Return the (x, y) coordinate for the center point of the cell that contains the specified text.  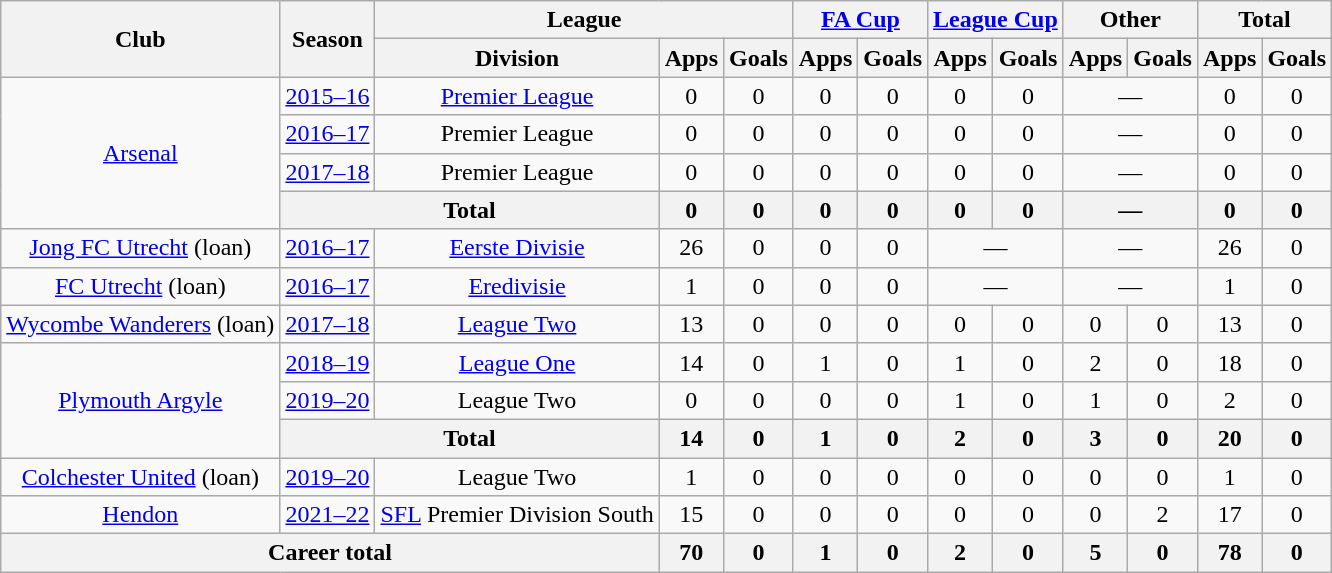
Division (517, 58)
70 (691, 553)
Colchester United (loan) (140, 477)
Plymouth Argyle (140, 400)
League Cup (996, 20)
2018–19 (328, 362)
Arsenal (140, 153)
18 (1229, 362)
Season (328, 39)
2015–16 (328, 96)
League (584, 20)
20 (1229, 438)
Eerste Divisie (517, 248)
15 (691, 515)
Hendon (140, 515)
FA Cup (860, 20)
Club (140, 39)
Wycombe Wanderers (loan) (140, 324)
3 (1095, 438)
17 (1229, 515)
2021–22 (328, 515)
5 (1095, 553)
78 (1229, 553)
Career total (330, 553)
Eredivisie (517, 286)
Jong FC Utrecht (loan) (140, 248)
League One (517, 362)
FC Utrecht (loan) (140, 286)
Other (1130, 20)
SFL Premier Division South (517, 515)
